Return (x, y) of the center of cell containing provided text 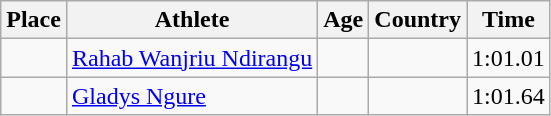
1:01.01 (509, 58)
Athlete (192, 20)
Age (344, 20)
Time (509, 20)
Place (34, 20)
Gladys Ngure (192, 96)
1:01.64 (509, 96)
Country (418, 20)
Rahab Wanjriu Ndirangu (192, 58)
